Detect which cell encompasses the target text, then output its (x, y) center coordinate. 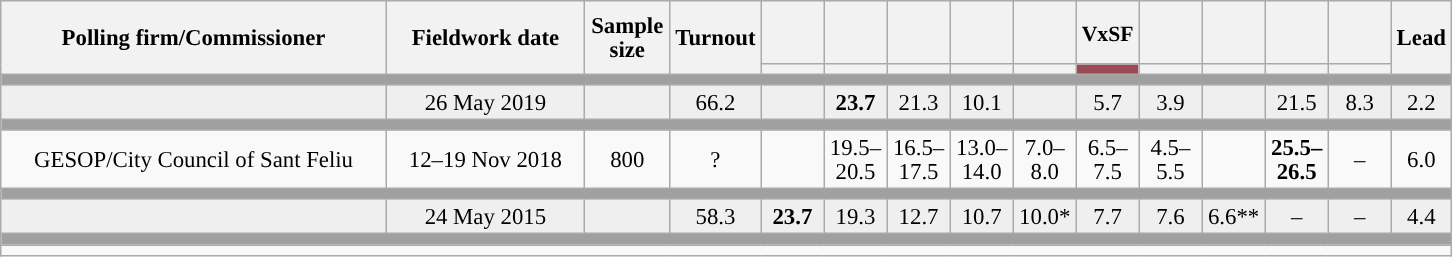
3.9 (1170, 102)
Polling firm/Commissioner (194, 38)
7.0–8.0 (1044, 160)
4.5–5.5 (1170, 160)
13.0–14.0 (982, 160)
6.0 (1421, 160)
12–19 Nov 2018 (485, 160)
66.2 (716, 102)
10.7 (982, 218)
? (716, 160)
10.1 (982, 102)
7.7 (1108, 218)
Turnout (716, 38)
6.5–7.5 (1108, 160)
12.7 (918, 218)
19.5–20.5 (856, 160)
16.5–17.5 (918, 160)
25.5–26.5 (1296, 160)
26 May 2019 (485, 102)
6.6** (1234, 218)
Lead (1421, 38)
Sample size (627, 38)
800 (627, 160)
GESOP/City Council of Sant Feliu (194, 160)
21.5 (1296, 102)
24 May 2015 (485, 218)
10.0* (1044, 218)
8.3 (1360, 102)
2.2 (1421, 102)
4.4 (1421, 218)
21.3 (918, 102)
7.6 (1170, 218)
Fieldwork date (485, 38)
5.7 (1108, 102)
19.3 (856, 218)
VxSF (1108, 32)
58.3 (716, 218)
